Capture the cell that displays the provided text and extract its [x, y] central coordinate. 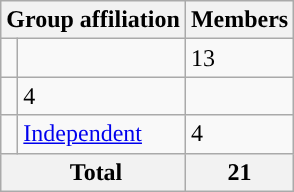
13 [239, 58]
Members [239, 20]
Group affiliation [94, 20]
Total [94, 172]
Independent [102, 134]
21 [239, 172]
